Detect which cell encompasses the target text, then output its [x, y] center coordinate. 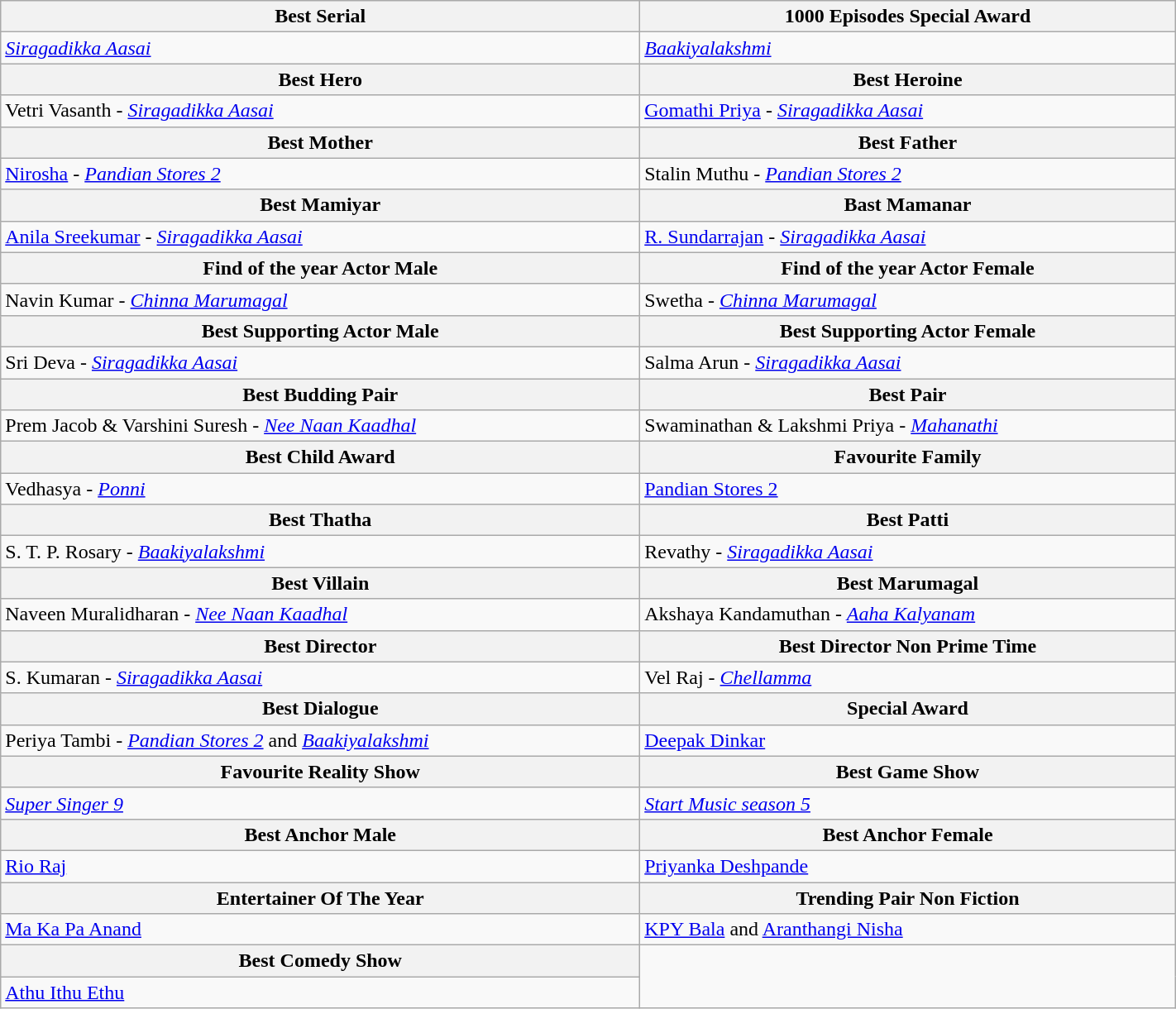
1000 Episodes Special Award [908, 17]
Best Marumagal [908, 583]
Naveen Muralidharan - Nee Naan Kaadhal [321, 614]
Best Heroine [908, 79]
Nirosha - Pandian Stores 2 [321, 174]
R. Sundarrajan - Siragadikka Aasai [908, 237]
Best Father [908, 142]
Sri Deva - Siragadikka Aasai [321, 362]
Favourite Family [908, 457]
Start Music season 5 [908, 803]
Entertainer Of The Year [321, 897]
Best Thatha [321, 520]
Best Director [321, 646]
Stalin Muthu - Pandian Stores 2 [908, 174]
Vel Raj - Chellamma [908, 677]
Trending Pair Non Fiction [908, 897]
Siragadikka Aasai [321, 48]
S. Kumaran - Siragadikka Aasai [321, 677]
Best Mother [321, 142]
Best Comedy Show [321, 961]
Navin Kumar - Chinna Marumagal [321, 299]
Best Mamiyar [321, 205]
Best Patti [908, 520]
Super Singer 9 [321, 803]
Akshaya Kandamuthan - Aaha Kalyanam [908, 614]
Favourite Reality Show [321, 772]
Athu Ithu Ethu [321, 992]
Bast Mamanar [908, 205]
Swaminathan & Lakshmi Priya - Mahanathi [908, 426]
KPY Bala and Aranthangi Nisha [908, 930]
S. T. P. Rosary - Baakiyalakshmi [321, 552]
Find of the year Actor Male [321, 268]
Best Anchor Female [908, 834]
Vedhasya - Ponni [321, 489]
Rio Raj [321, 866]
Best Budding Pair [321, 395]
Prem Jacob & Varshini Suresh - Nee Naan Kaadhal [321, 426]
Best Supporting Actor Female [908, 331]
Best Director Non Prime Time [908, 646]
Best Dialogue [321, 709]
Best Pair [908, 395]
Gomathi Priya - Siragadikka Aasai [908, 111]
Best Game Show [908, 772]
Find of the year Actor Female [908, 268]
Best Child Award [321, 457]
Best Supporting Actor Male [321, 331]
Best Serial [321, 17]
Vetri Vasanth - Siragadikka Aasai [321, 111]
Periya Tambi - Pandian Stores 2 and Baakiyalakshmi [321, 740]
Best Anchor Male [321, 834]
Best Hero [321, 79]
Swetha - Chinna Marumagal [908, 299]
Deepak Dinkar [908, 740]
Pandian Stores 2 [908, 489]
Anila Sreekumar - Siragadikka Aasai [321, 237]
Revathy - Siragadikka Aasai [908, 552]
Salma Arun - Siragadikka Aasai [908, 362]
Baakiyalakshmi [908, 48]
Special Award [908, 709]
Priyanka Deshpande [908, 866]
Ma Ka Pa Anand [321, 930]
Best Villain [321, 583]
